Scan for the cell matching the given text and deliver its (x, y) coordinate at center. 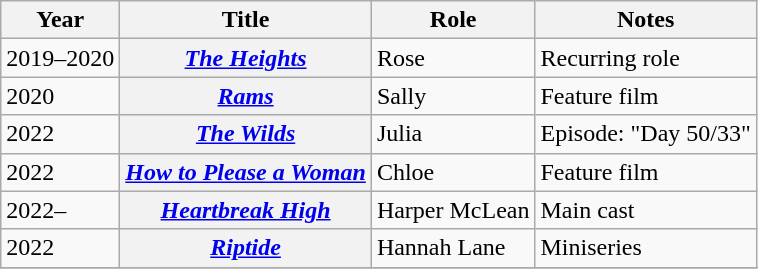
Harper McLean (453, 210)
Title (246, 20)
Heartbreak High (246, 210)
Year (60, 20)
Main cast (646, 210)
The Heights (246, 58)
Riptide (246, 248)
2020 (60, 96)
How to Please a Woman (246, 172)
The Wilds (246, 134)
Rams (246, 96)
Chloe (453, 172)
2019–2020 (60, 58)
Sally (453, 96)
Julia (453, 134)
Rose (453, 58)
Episode: "Day 50/33" (646, 134)
Miniseries (646, 248)
Hannah Lane (453, 248)
Recurring role (646, 58)
Role (453, 20)
2022– (60, 210)
Notes (646, 20)
